Search for the cell housing the specified text and yield its [x, y] center coordinate. 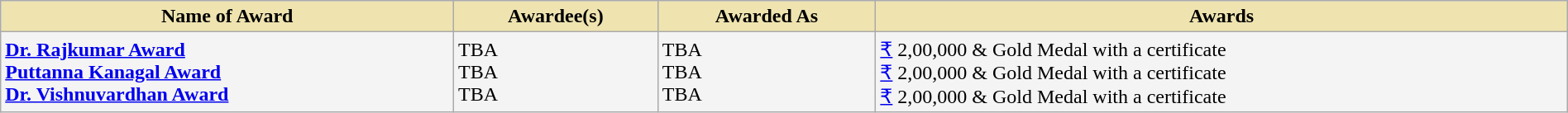
Awarded As [767, 16]
Awards [1221, 16]
Awardee(s) [556, 16]
₹ 2,00,000 & Gold Medal with a certificate₹ 2,00,000 & Gold Medal with a certificate₹ 2,00,000 & Gold Medal with a certificate [1221, 73]
Name of Award [227, 16]
Dr. Rajkumar AwardPuttanna Kanagal AwardDr. Vishnuvardhan Award [227, 73]
